Detect which cell encompasses the target text, then output its (x, y) center coordinate. 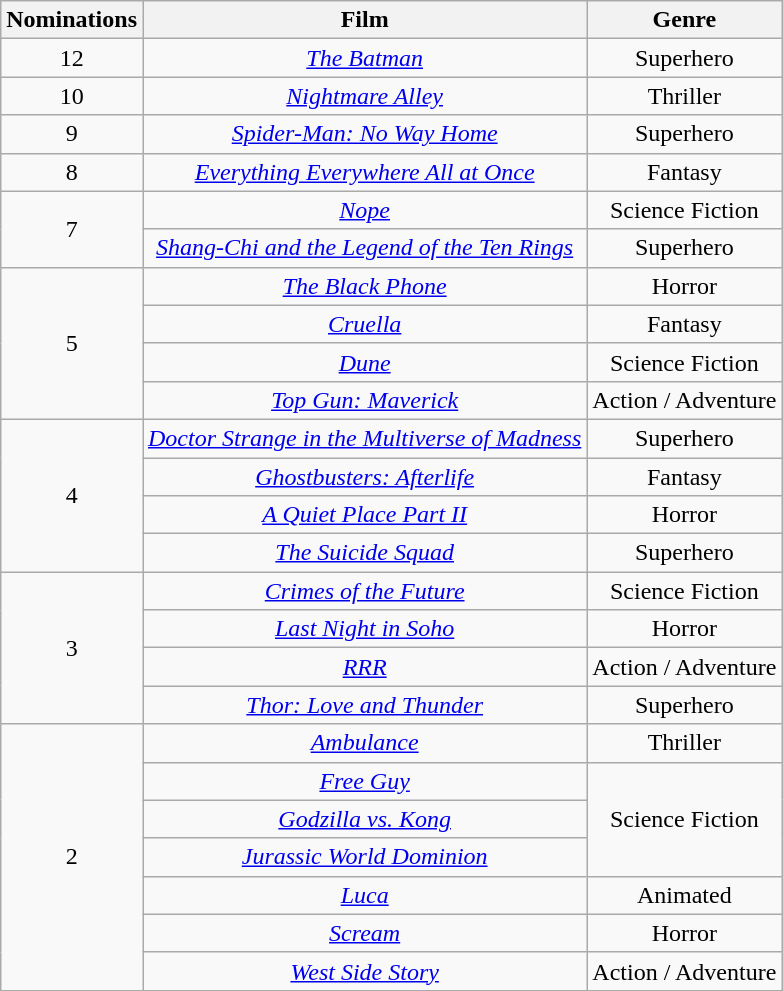
Top Gun: Maverick (364, 400)
12 (72, 58)
Nope (364, 210)
Godzilla vs. Kong (364, 819)
Shang-Chi and the Legend of the Ten Rings (364, 248)
Doctor Strange in the Multiverse of Madness (364, 438)
A Quiet Place Part II (364, 515)
Ambulance (364, 743)
4 (72, 495)
8 (72, 172)
Luca (364, 895)
Genre (684, 20)
Animated (684, 895)
The Batman (364, 58)
Film (364, 20)
Crimes of the Future (364, 591)
The Suicide Squad (364, 553)
3 (72, 648)
2 (72, 857)
Free Guy (364, 781)
9 (72, 134)
Dune (364, 362)
10 (72, 96)
Thor: Love and Thunder (364, 705)
Nightmare Alley (364, 96)
Ghostbusters: Afterlife (364, 477)
The Black Phone (364, 286)
Nominations (72, 20)
West Side Story (364, 971)
RRR (364, 667)
Cruella (364, 324)
Spider-Man: No Way Home (364, 134)
7 (72, 229)
5 (72, 343)
Jurassic World Dominion (364, 857)
Last Night in Soho (364, 629)
Scream (364, 933)
Everything Everywhere All at Once (364, 172)
